Provide the (x, y) coordinate of the cell's center where the given text is located.  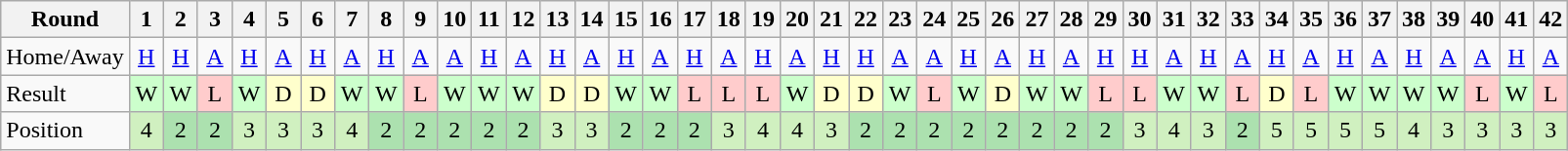
27 (1038, 19)
36 (1344, 19)
18 (729, 19)
30 (1139, 19)
14 (592, 19)
Result (65, 94)
1 (147, 19)
8 (387, 19)
42 (1551, 19)
35 (1311, 19)
41 (1516, 19)
38 (1415, 19)
31 (1174, 19)
6 (318, 19)
12 (524, 19)
34 (1276, 19)
10 (455, 19)
13 (557, 19)
33 (1243, 19)
16 (660, 19)
40 (1483, 19)
17 (694, 19)
Position (65, 131)
32 (1208, 19)
20 (797, 19)
Round (65, 19)
39 (1448, 19)
22 (866, 19)
7 (352, 19)
24 (934, 19)
37 (1379, 19)
21 (832, 19)
29 (1106, 19)
23 (901, 19)
Home/Away (65, 57)
19 (762, 19)
11 (488, 19)
25 (969, 19)
15 (625, 19)
9 (420, 19)
26 (1002, 19)
28 (1071, 19)
